Extract the (x, y) coordinate from the center of the cell holding the provided text.  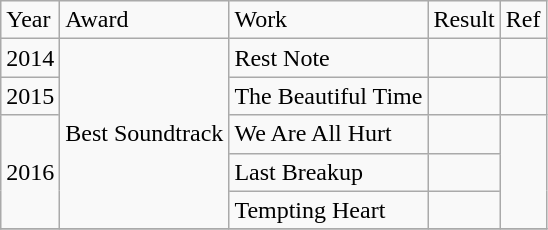
2014 (30, 58)
Tempting Heart (328, 210)
The Beautiful Time (328, 96)
2016 (30, 172)
Result (464, 20)
Year (30, 20)
Best Soundtrack (144, 134)
Last Breakup (328, 172)
Ref (523, 20)
Work (328, 20)
Rest Note (328, 58)
2015 (30, 96)
Award (144, 20)
We Are All Hurt (328, 134)
